Pinpoint the cell where the given text exists, returning its (x, y) midpoint coordinate. 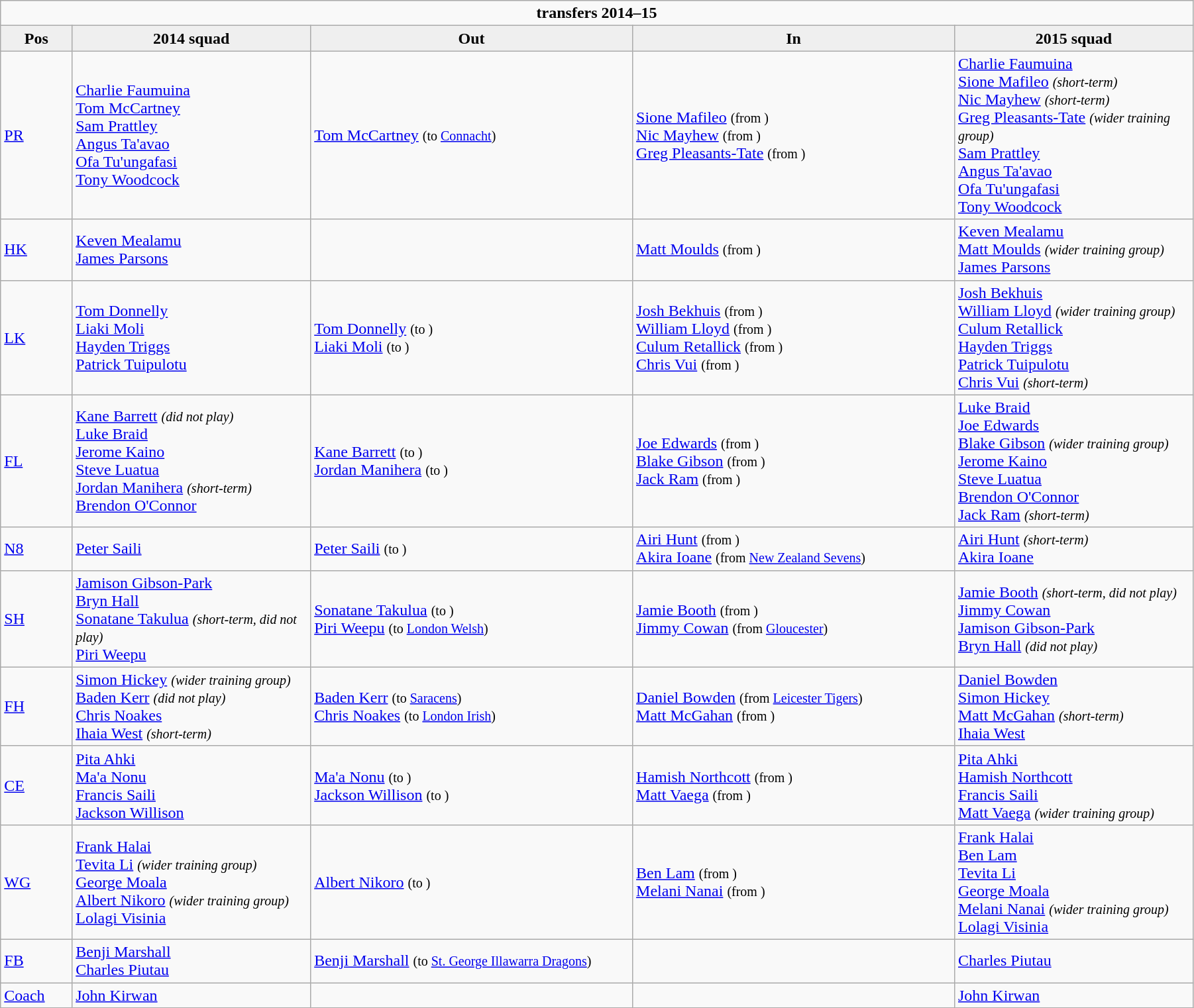
Frank HalaiBen LamTevita LiGeorge MoalaMelani Nanai (wider training group)Lolagi Visinia (1073, 882)
Jamie Booth (from ) Jimmy Cowan (from Gloucester) (794, 619)
HK (36, 250)
Albert Nikoro (to ) (472, 882)
Pita AhkiMa'a NonuFrancis SailiJackson Willison (191, 785)
Peter Saili (to ) (472, 548)
Kane Barrett (did not play)Luke BraidJerome KainoSteve LuatuaJordan Manihera (short-term)Brendon O'Connor (191, 461)
FB (36, 960)
Daniel BowdenSimon HickeyMatt McGahan (short-term)Ihaia West (1073, 706)
Simon Hickey (wider training group)Baden Kerr (did not play)Chris NoakesIhaia West (short-term) (191, 706)
Benji MarshallCharles Piutau (191, 960)
SH (36, 619)
Tom Donnelly (to ) Liaki Moli (to ) (472, 338)
Keven MealamuMatt Moulds (wider training group)James Parsons (1073, 250)
Sione Mafileo (from ) Nic Mayhew (from ) Greg Pleasants-Tate (from ) (794, 135)
PR (36, 135)
Airi Hunt (from ) Akira Ioane (from New Zealand Sevens) (794, 548)
Josh BekhuisWilliam Lloyd (wider training group)Culum RetallickHayden TriggsPatrick TuipulotuChris Vui (short-term) (1073, 338)
Peter Saili (191, 548)
LK (36, 338)
Luke BraidJoe EdwardsBlake Gibson (wider training group)Jerome KainoSteve LuatuaBrendon O'ConnorJack Ram (short-term) (1073, 461)
Out (472, 38)
Frank HalaiTevita Li (wider training group)George MoalaAlbert Nikoro (wider training group)Lolagi Visinia (191, 882)
2014 squad (191, 38)
Charles Piutau (1073, 960)
Jamison Gibson-ParkBryn HallSonatane Takulua (short-term, did not play)Piri Weepu (191, 619)
Tom McCartney (to Connacht) (472, 135)
In (794, 38)
Sonatane Takulua (to ) Piri Weepu (to London Welsh) (472, 619)
Tom DonnellyLiaki MoliHayden TriggsPatrick Tuipulotu (191, 338)
Ma'a Nonu (to ) Jackson Willison (to ) (472, 785)
Daniel Bowden (from Leicester Tigers) Matt McGahan (from ) (794, 706)
Airi Hunt (short-term)Akira Ioane (1073, 548)
Coach (36, 995)
Josh Bekhuis (from ) William Lloyd (from ) Culum Retallick (from ) Chris Vui (from ) (794, 338)
Pita AhkiHamish NorthcottFrancis SailiMatt Vaega (wider training group) (1073, 785)
FH (36, 706)
FL (36, 461)
CE (36, 785)
Charlie FaumuinaTom McCartneySam PrattleyAngus Ta'avaoOfa Tu'ungafasiTony Woodcock (191, 135)
WG (36, 882)
Joe Edwards (from ) Blake Gibson (from ) Jack Ram (from ) (794, 461)
2015 squad (1073, 38)
Jamie Booth (short-term, did not play)Jimmy CowanJamison Gibson-ParkBryn Hall (did not play) (1073, 619)
Keven MealamuJames Parsons (191, 250)
Kane Barrett (to ) Jordan Manihera (to ) (472, 461)
transfers 2014–15 (597, 13)
Pos (36, 38)
Benji Marshall (to St. George Illawarra Dragons) (472, 960)
N8 (36, 548)
Matt Moulds (from ) (794, 250)
Hamish Northcott (from ) Matt Vaega (from ) (794, 785)
Ben Lam (from ) Melani Nanai (from ) (794, 882)
Baden Kerr (to Saracens) Chris Noakes (to London Irish) (472, 706)
